Determine the [X, Y] coordinate at the center of the cell enclosing the given text.  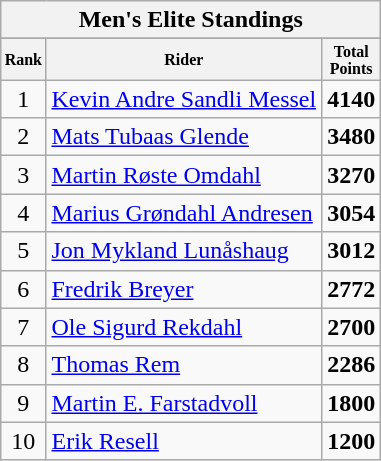
Mats Tubaas Glende [184, 137]
4 [24, 213]
3480 [352, 137]
Marius Grøndahl Andresen [184, 213]
Men's Elite Standings [191, 20]
7 [24, 327]
3054 [352, 213]
Rank [24, 60]
2 [24, 137]
Thomas Rem [184, 365]
8 [24, 365]
3 [24, 175]
Ole Sigurd Rekdahl [184, 327]
Jon Mykland Lunåshaug [184, 251]
3012 [352, 251]
1200 [352, 441]
2286 [352, 365]
Martin E. Farstadvoll [184, 403]
2772 [352, 289]
3270 [352, 175]
5 [24, 251]
2700 [352, 327]
9 [24, 403]
Erik Resell [184, 441]
6 [24, 289]
Kevin Andre Sandli Messel [184, 99]
4140 [352, 99]
1 [24, 99]
TotalPoints [352, 60]
Rider [184, 60]
Martin Røste Omdahl [184, 175]
Fredrik Breyer [184, 289]
10 [24, 441]
1800 [352, 403]
